Scan for the cell matching the given text and deliver its (X, Y) coordinate at center. 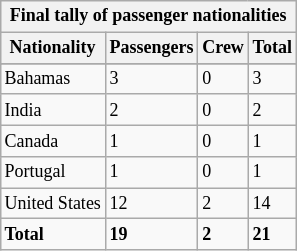
21 (272, 234)
19 (152, 234)
Passengers (152, 48)
14 (272, 204)
Crew (223, 48)
India (52, 110)
United States (52, 204)
Nationality (52, 48)
12 (152, 204)
Portugal (52, 172)
Final tally of passenger nationalities (148, 16)
Bahamas (52, 78)
Canada (52, 140)
